For the text-containing cell, return its midpoint in [X, Y] coordinate format. 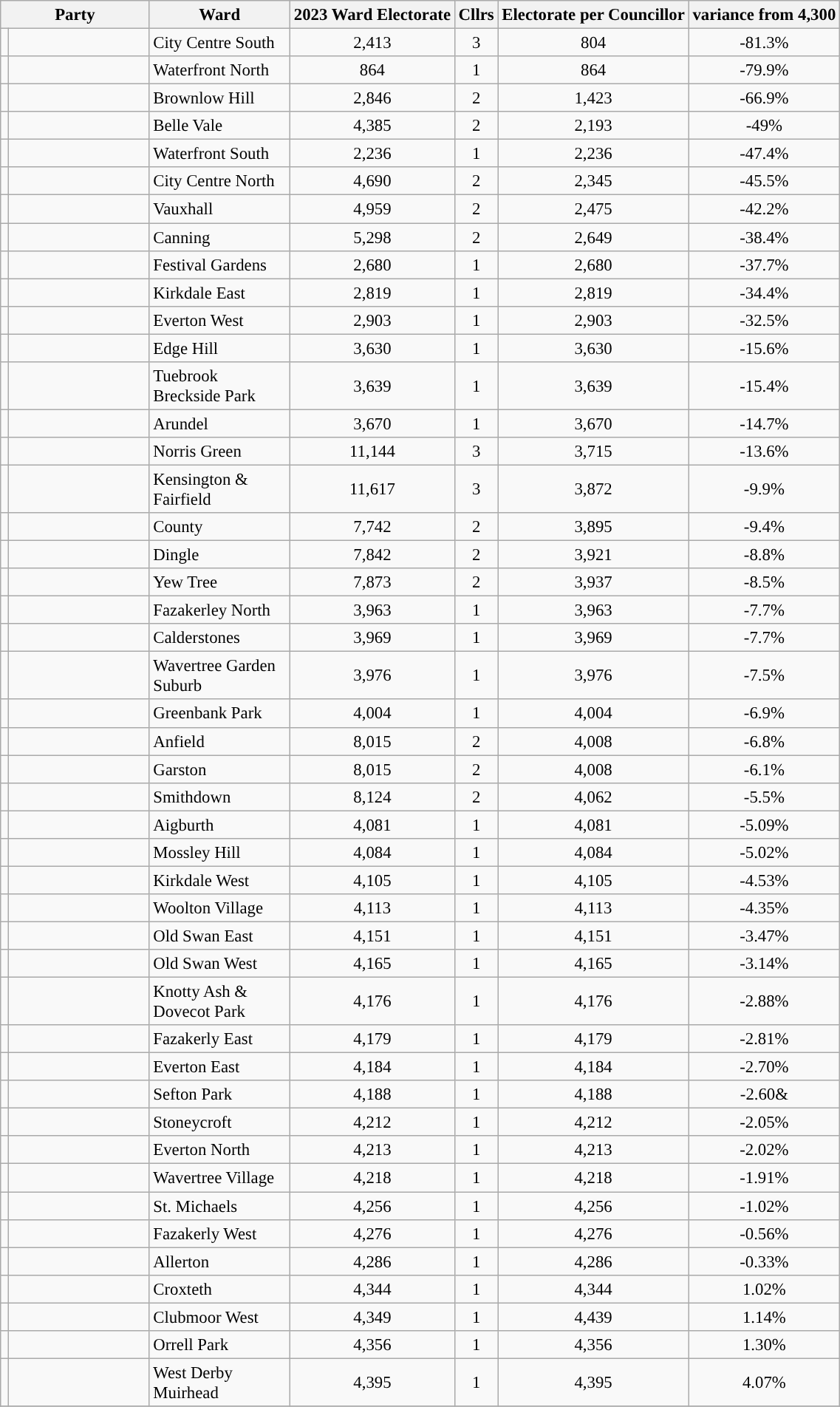
Edge Hill [220, 348]
11,617 [372, 489]
Norris Green [220, 452]
-79.9% [764, 70]
2023 Ward Electorate [372, 15]
-5.5% [764, 797]
-32.5% [764, 320]
variance from 4,300 [764, 15]
Electorate per Councillor [593, 15]
Festival Gardens [220, 265]
St. Michaels [220, 1206]
-0.56% [764, 1233]
Party [75, 15]
Waterfront South [220, 154]
County [220, 527]
7,742 [372, 527]
Anfield [220, 741]
Vauxhall [220, 209]
Old Swan East [220, 936]
Dingle [220, 555]
Brownlow Hill [220, 98]
-13.6% [764, 452]
3,921 [593, 555]
Belle Vale [220, 126]
-38.4% [764, 237]
Arundel [220, 423]
Canning [220, 237]
4,959 [372, 209]
-81.3% [764, 43]
-2.70% [764, 1067]
City Centre South [220, 43]
Fazakerly East [220, 1039]
Knotty Ash & Dovecot Park [220, 1002]
-6.8% [764, 741]
-2.81% [764, 1039]
1,423 [593, 98]
1.14% [764, 1317]
Croxteth [220, 1289]
Everton East [220, 1067]
Wavertree Garden Suburb [220, 675]
3,715 [593, 452]
4,062 [593, 797]
-5.02% [764, 853]
2,345 [593, 181]
2,846 [372, 98]
-2.05% [764, 1122]
-14.7% [764, 423]
2,649 [593, 237]
3,937 [593, 582]
Greenbank Park [220, 714]
-49% [764, 126]
-2.02% [764, 1151]
Clubmoor West [220, 1317]
-15.6% [764, 348]
-8.5% [764, 582]
Sefton Park [220, 1094]
-3.14% [764, 964]
-15.4% [764, 386]
Aigburth [220, 825]
Orrell Park [220, 1345]
-9.9% [764, 489]
1.30% [764, 1345]
Cllrs [476, 15]
2,413 [372, 43]
-2.60& [764, 1094]
Allerton [220, 1261]
4.07% [764, 1382]
Kirkdale West [220, 880]
-6.9% [764, 714]
Waterfront North [220, 70]
Calderstones [220, 638]
Garston [220, 769]
4,349 [372, 1317]
-2.88% [764, 1002]
West Derby Muirhead [220, 1382]
4,690 [372, 181]
Ward [220, 15]
4,385 [372, 126]
Everton North [220, 1151]
Fazakerley North [220, 610]
-45.5% [764, 181]
Woolton Village [220, 908]
1.02% [764, 1289]
5,298 [372, 237]
-34.4% [764, 293]
7,873 [372, 582]
-1.02% [764, 1206]
-4.53% [764, 880]
Kirkdale East [220, 293]
2,193 [593, 126]
-47.4% [764, 154]
-1.91% [764, 1178]
-0.33% [764, 1261]
-9.4% [764, 527]
Old Swan West [220, 964]
Smithdown [220, 797]
2,475 [593, 209]
Stoneycroft [220, 1122]
7,842 [372, 555]
-66.9% [764, 98]
Everton West [220, 320]
City Centre North [220, 181]
Mossley Hill [220, 853]
-5.09% [764, 825]
-4.35% [764, 908]
Yew Tree [220, 582]
-6.1% [764, 769]
-7.5% [764, 675]
804 [593, 43]
Kensington & Fairfield [220, 489]
Wavertree Village [220, 1178]
-42.2% [764, 209]
3,872 [593, 489]
4,439 [593, 1317]
-8.8% [764, 555]
-37.7% [764, 265]
-3.47% [764, 936]
3,895 [593, 527]
Fazakerly West [220, 1233]
Tuebrook Breckside Park [220, 386]
11,144 [372, 452]
8,124 [372, 797]
